Output the [x, y] coordinate of the center of the cell containing the given text.  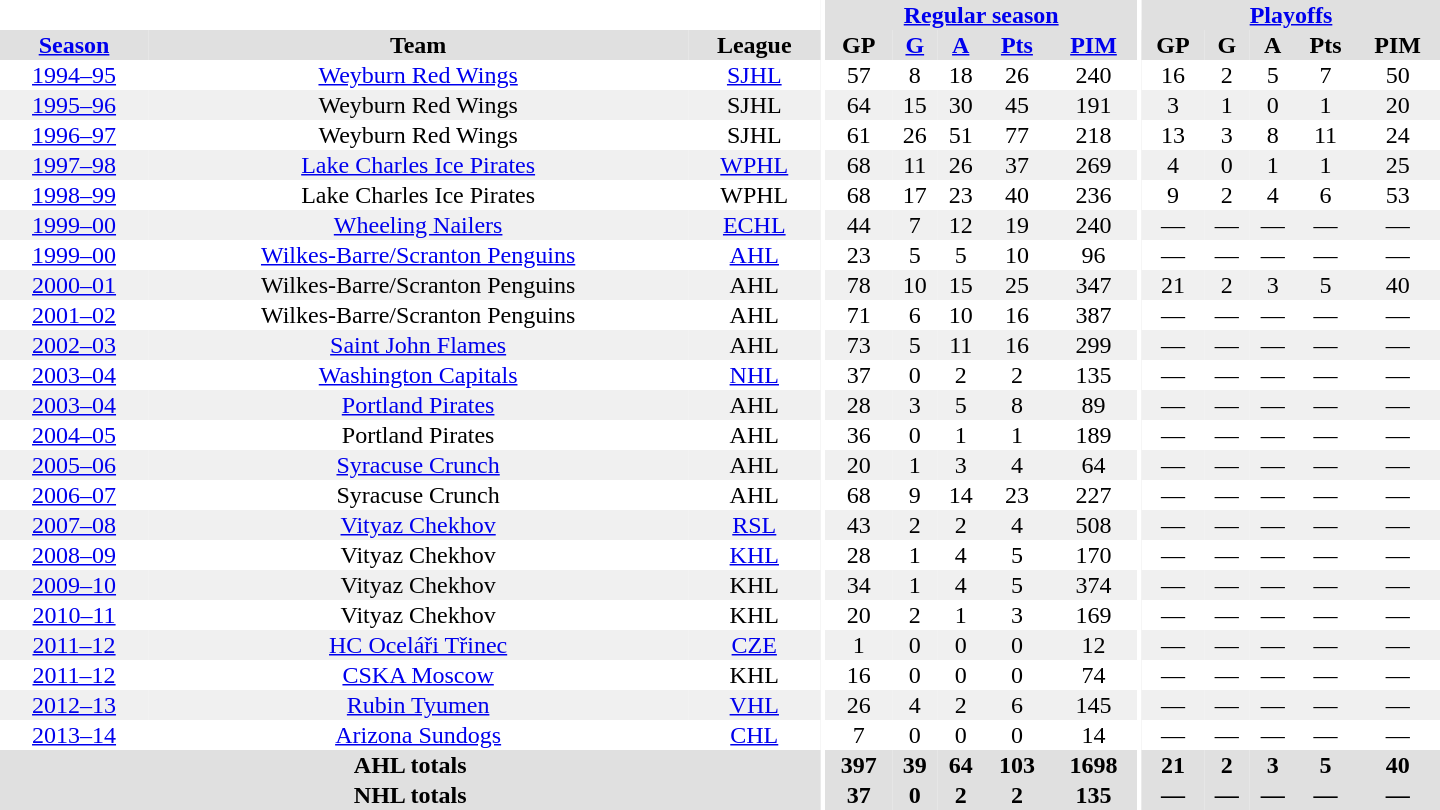
2012–13 [74, 705]
74 [1094, 675]
2013–14 [74, 735]
CZE [754, 645]
2010–11 [74, 615]
269 [1094, 165]
397 [858, 765]
2000–01 [74, 285]
Rubin Tyumen [418, 705]
508 [1094, 525]
1996–97 [74, 135]
89 [1094, 405]
44 [858, 225]
18 [961, 75]
2006–07 [74, 495]
189 [1094, 435]
Team [418, 45]
57 [858, 75]
30 [961, 105]
17 [915, 195]
45 [1017, 105]
236 [1094, 195]
71 [858, 315]
Regular season [980, 15]
Wheeling Nailers [418, 225]
2002–03 [74, 345]
HC Oceláři Třinec [418, 645]
51 [961, 135]
NHL totals [410, 795]
Washington Capitals [418, 375]
Playoffs [1291, 15]
61 [858, 135]
Saint John Flames [418, 345]
2009–10 [74, 585]
Season [74, 45]
36 [858, 435]
227 [1094, 495]
CSKA Moscow [418, 675]
169 [1094, 615]
2001–02 [74, 315]
299 [1094, 345]
387 [1094, 315]
73 [858, 345]
1998–99 [74, 195]
43 [858, 525]
1994–95 [74, 75]
145 [1094, 705]
39 [915, 765]
CHL [754, 735]
34 [858, 585]
1995–96 [74, 105]
191 [1094, 105]
218 [1094, 135]
AHL totals [410, 765]
347 [1094, 285]
RSL [754, 525]
170 [1094, 555]
2008–09 [74, 555]
19 [1017, 225]
2005–06 [74, 465]
96 [1094, 255]
2004–05 [74, 435]
1997–98 [74, 165]
24 [1398, 135]
League [754, 45]
103 [1017, 765]
374 [1094, 585]
50 [1398, 75]
13 [1173, 135]
78 [858, 285]
53 [1398, 195]
1698 [1094, 765]
77 [1017, 135]
2007–08 [74, 525]
VHL [754, 705]
ECHL [754, 225]
Arizona Sundogs [418, 735]
NHL [754, 375]
